For the text-containing cell, return its midpoint in (x, y) coordinate format. 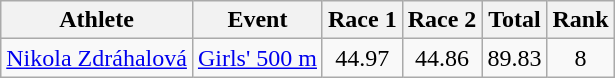
Rank (580, 20)
Nikola Zdráhalová (97, 58)
Race 2 (442, 20)
Total (514, 20)
Athlete (97, 20)
Race 1 (362, 20)
8 (580, 58)
Girls' 500 m (257, 58)
89.83 (514, 58)
44.86 (442, 58)
Event (257, 20)
44.97 (362, 58)
